Identify which cell holds the provided text, then report its (x, y) central coordinate. 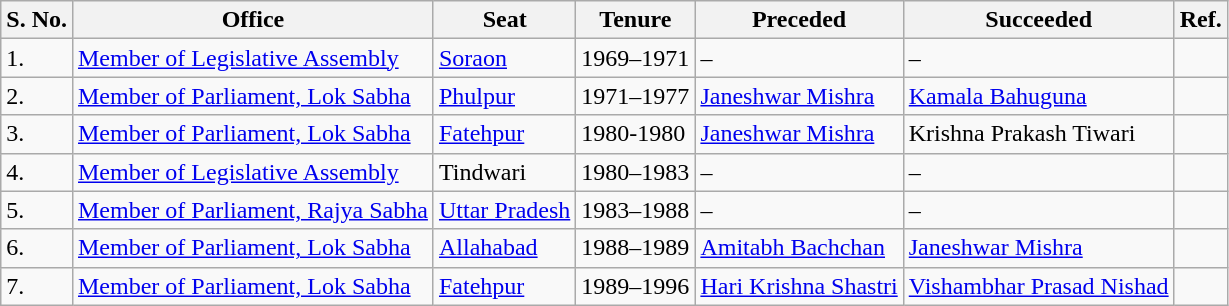
1980-1980 (636, 134)
Soraon (504, 58)
Allahabad (504, 248)
Succeeded (1038, 20)
Kamala Bahuguna (1038, 96)
2. (37, 96)
Member of Parliament, Rajya Sabha (252, 210)
1980–1983 (636, 172)
Vishambhar Prasad Nishad (1038, 286)
Seat (504, 20)
Ref. (1200, 20)
1971–1977 (636, 96)
Krishna Prakash Tiwari (1038, 134)
Tindwari (504, 172)
S. No. (37, 20)
6. (37, 248)
1983–1988 (636, 210)
Preceded (799, 20)
5. (37, 210)
Tenure (636, 20)
Amitabh Bachchan (799, 248)
Phulpur (504, 96)
1969–1971 (636, 58)
Uttar Pradesh (504, 210)
1989–1996 (636, 286)
Office (252, 20)
1988–1989 (636, 248)
3. (37, 134)
4. (37, 172)
1. (37, 58)
Hari Krishna Shastri (799, 286)
7. (37, 286)
